Identify which cell holds the provided text, then report its [x, y] central coordinate. 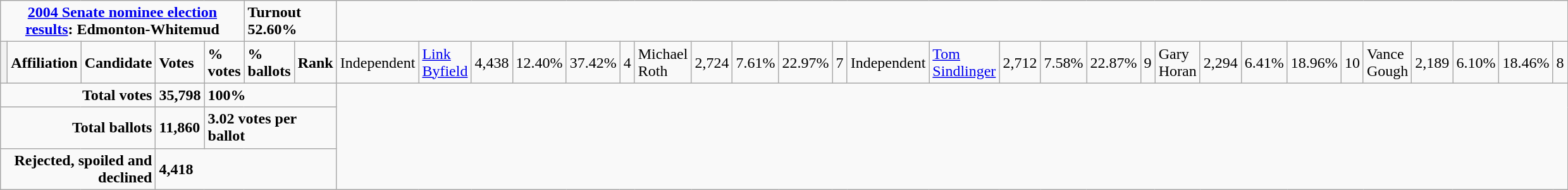
18.46% [1526, 62]
Affiliation [44, 62]
Total ballots [78, 128]
35,798 [180, 95]
Rank [315, 62]
Rejected, spoiled and declined [78, 168]
2,712 [1020, 62]
Total votes [78, 95]
4,438 [492, 62]
4,418 [246, 168]
2,189 [1432, 62]
6.10% [1476, 62]
9 [1147, 62]
11,860 [180, 128]
18.96% [1314, 62]
22.87% [1113, 62]
7.61% [755, 62]
2,294 [1221, 62]
2004 Senate nominee election results: Edmonton-Whitemud [123, 22]
Michael Roth [663, 62]
Link Byfield [445, 62]
% votes [224, 62]
Candidate [118, 62]
100% [271, 95]
8 [1560, 62]
4 [627, 62]
12.40% [539, 62]
3.02 votes per ballot [271, 128]
% ballots [269, 62]
2,724 [712, 62]
37.42% [593, 62]
Votes [180, 62]
Gary Horan [1178, 62]
6.41% [1264, 62]
7.58% [1064, 62]
Tom Sindlinger [964, 62]
22.97% [806, 62]
Turnout 52.60% [290, 22]
7 [840, 62]
Vance Gough [1387, 62]
10 [1352, 62]
